For the text-containing cell, return its midpoint in (X, Y) coordinate format. 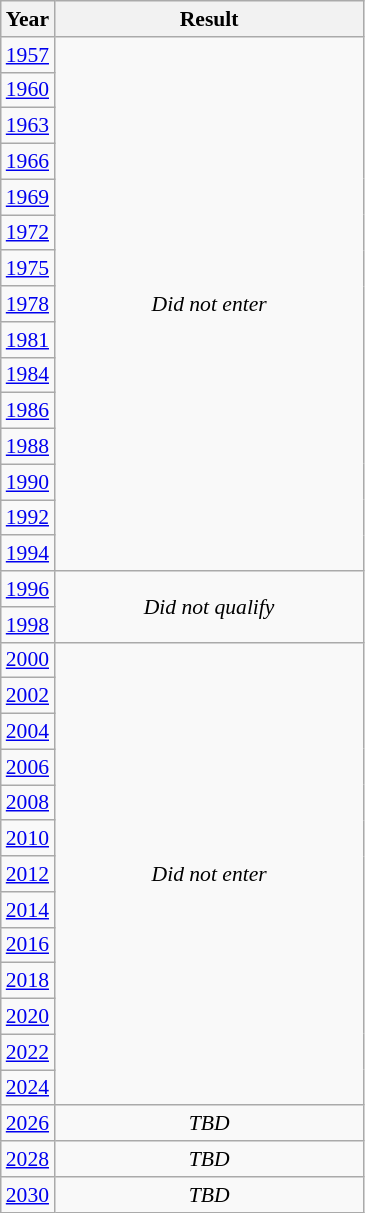
2006 (28, 767)
1996 (28, 589)
1986 (28, 411)
2012 (28, 874)
1988 (28, 447)
1957 (28, 55)
2022 (28, 1052)
1969 (28, 197)
2024 (28, 1088)
1966 (28, 162)
2010 (28, 839)
2004 (28, 732)
2016 (28, 945)
2018 (28, 981)
1990 (28, 482)
2014 (28, 910)
1998 (28, 625)
1978 (28, 304)
2008 (28, 803)
1975 (28, 269)
2028 (28, 1159)
1972 (28, 233)
1981 (28, 340)
Did not qualify (209, 606)
Result (209, 19)
1994 (28, 554)
Year (28, 19)
1963 (28, 126)
1960 (28, 90)
1984 (28, 375)
2020 (28, 1017)
2002 (28, 696)
2026 (28, 1124)
1992 (28, 518)
2000 (28, 660)
2030 (28, 1195)
